From the cell containing the given text, extract its center point as (x, y) coordinate. 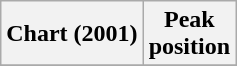
Peakposition (189, 34)
Chart (2001) (72, 34)
